Extract the [X, Y] coordinate from the center of the cell holding the provided text.  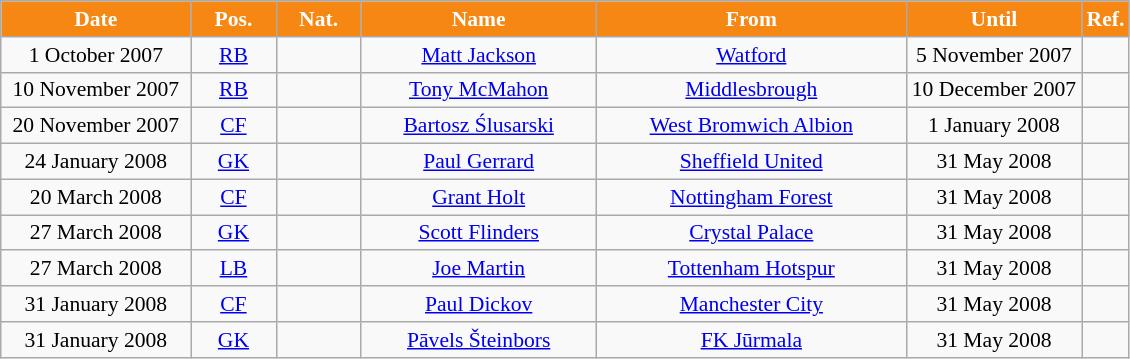
Joe Martin [478, 269]
FK Jūrmala [751, 340]
Watford [751, 55]
West Bromwich Albion [751, 126]
5 November 2007 [994, 55]
10 December 2007 [994, 90]
Manchester City [751, 304]
Tottenham Hotspur [751, 269]
20 March 2008 [96, 197]
Nottingham Forest [751, 197]
Matt Jackson [478, 55]
20 November 2007 [96, 126]
Tony McMahon [478, 90]
Sheffield United [751, 162]
Until [994, 19]
1 October 2007 [96, 55]
Paul Gerrard [478, 162]
Name [478, 19]
Ref. [1106, 19]
Bartosz Ślusarski [478, 126]
Paul Dickov [478, 304]
24 January 2008 [96, 162]
10 November 2007 [96, 90]
Grant Holt [478, 197]
Nat. [318, 19]
Pāvels Šteinbors [478, 340]
Date [96, 19]
Pos. [234, 19]
From [751, 19]
1 January 2008 [994, 126]
Middlesbrough [751, 90]
Scott Flinders [478, 233]
Crystal Palace [751, 233]
LB [234, 269]
